Provide the (x, y) coordinate of the cell's center where the given text is located.  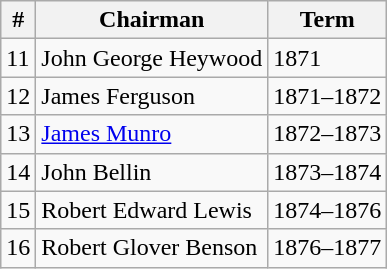
1874–1876 (328, 210)
13 (18, 134)
1872–1873 (328, 134)
16 (18, 248)
1873–1874 (328, 172)
Chairman (152, 20)
15 (18, 210)
11 (18, 58)
Robert Glover Benson (152, 248)
Term (328, 20)
14 (18, 172)
James Munro (152, 134)
Robert Edward Lewis (152, 210)
John George Heywood (152, 58)
1876–1877 (328, 248)
1871 (328, 58)
# (18, 20)
James Ferguson (152, 96)
12 (18, 96)
1871–1872 (328, 96)
John Bellin (152, 172)
